Return (x, y) of the center of cell containing provided text 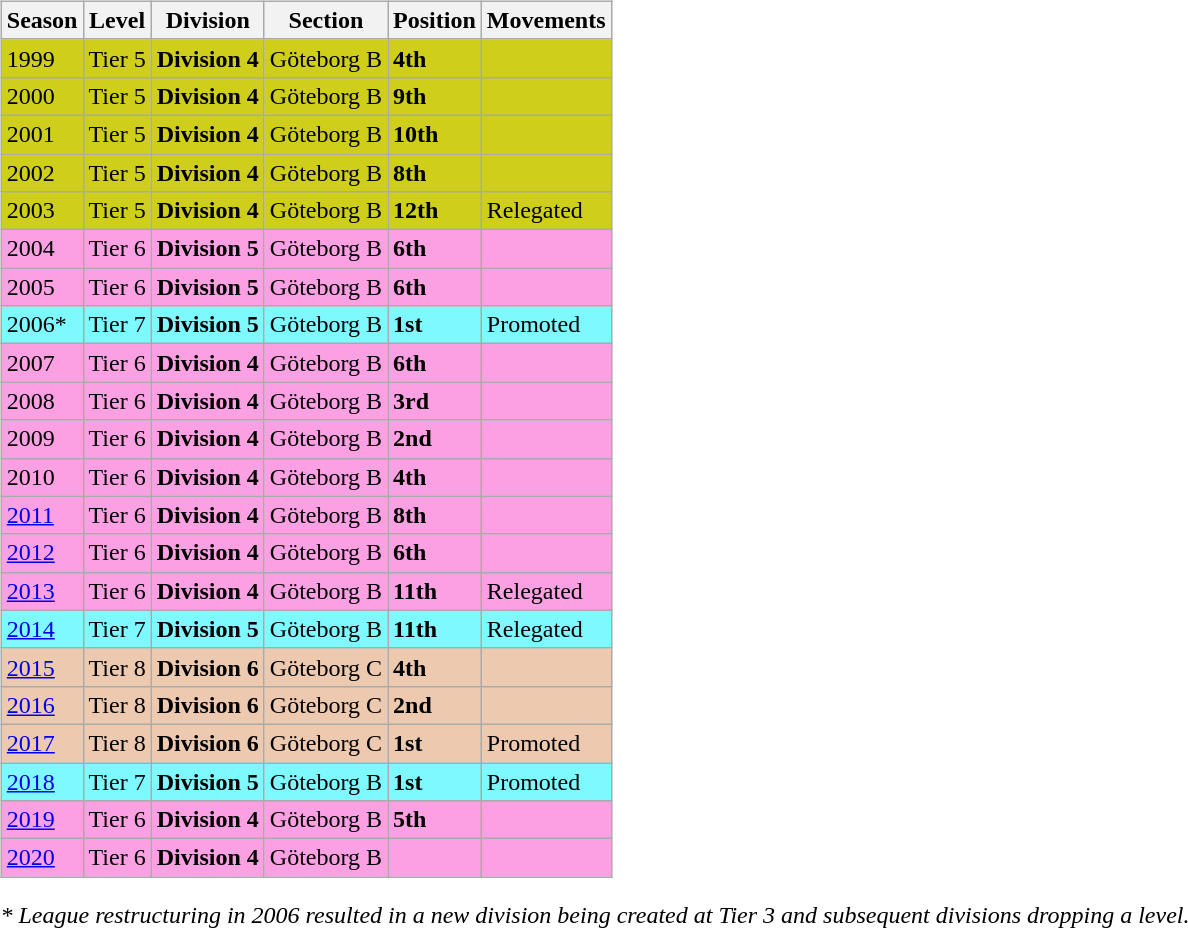
2012 (42, 553)
2003 (42, 211)
9th (435, 96)
2001 (42, 134)
Position (435, 20)
2002 (42, 173)
2017 (42, 743)
2011 (42, 515)
Section (326, 20)
3rd (435, 401)
2006* (42, 325)
2015 (42, 667)
2013 (42, 591)
2019 (42, 820)
Division (208, 20)
2007 (42, 363)
2005 (42, 287)
2009 (42, 439)
2000 (42, 96)
2008 (42, 401)
Movements (546, 20)
2020 (42, 858)
2010 (42, 477)
1999 (42, 58)
2018 (42, 781)
5th (435, 820)
10th (435, 134)
2014 (42, 629)
Level (117, 20)
2016 (42, 705)
Season (42, 20)
12th (435, 211)
2004 (42, 249)
